Provide the [x, y] coordinate of the cell's center where the given text is located.  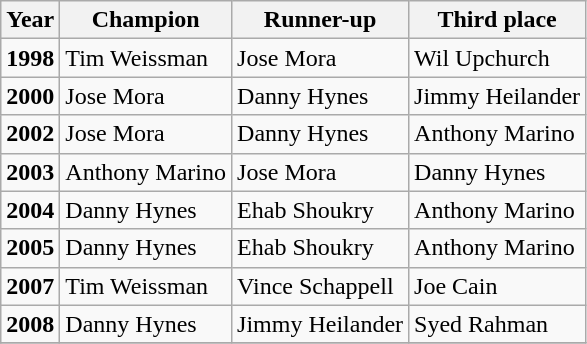
2000 [30, 96]
2002 [30, 134]
1998 [30, 58]
Runner-up [320, 20]
Third place [498, 20]
Syed Rahman [498, 324]
2008 [30, 324]
2005 [30, 248]
2007 [30, 286]
Year [30, 20]
Wil Upchurch [498, 58]
Joe Cain [498, 286]
Champion [146, 20]
2004 [30, 210]
2003 [30, 172]
Vince Schappell [320, 286]
